Provide the [X, Y] coordinate of the cell's center where the given text is located.  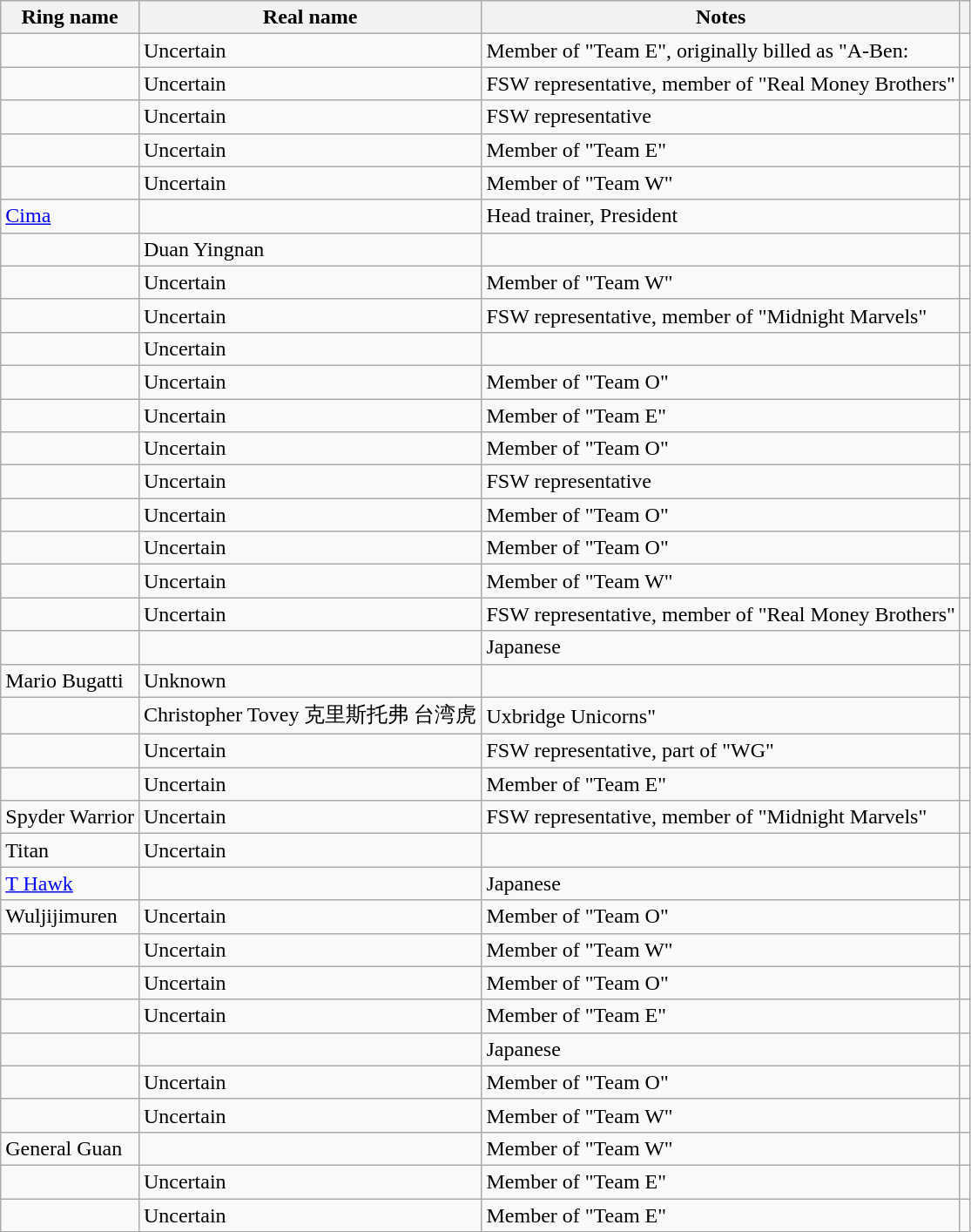
Mario Bugatti [70, 680]
Duan Yingnan [310, 249]
Uxbridge Unicorns" [721, 716]
Christopher Tovey 克里斯托弗 台湾虎 [310, 716]
FSW representative, part of "WG" [721, 751]
Cima [70, 216]
Spyder Warrior [70, 817]
Head trainer, President [721, 216]
Member of "Team E", originally billed as "A-Ben: [721, 51]
Unknown [310, 680]
Titan [70, 850]
Wuljijimuren [70, 917]
Ring name [70, 17]
General Guan [70, 1148]
Notes [721, 17]
Real name [310, 17]
T Hawk [70, 883]
